Scan for the cell matching the given text and deliver its [x, y] coordinate at center. 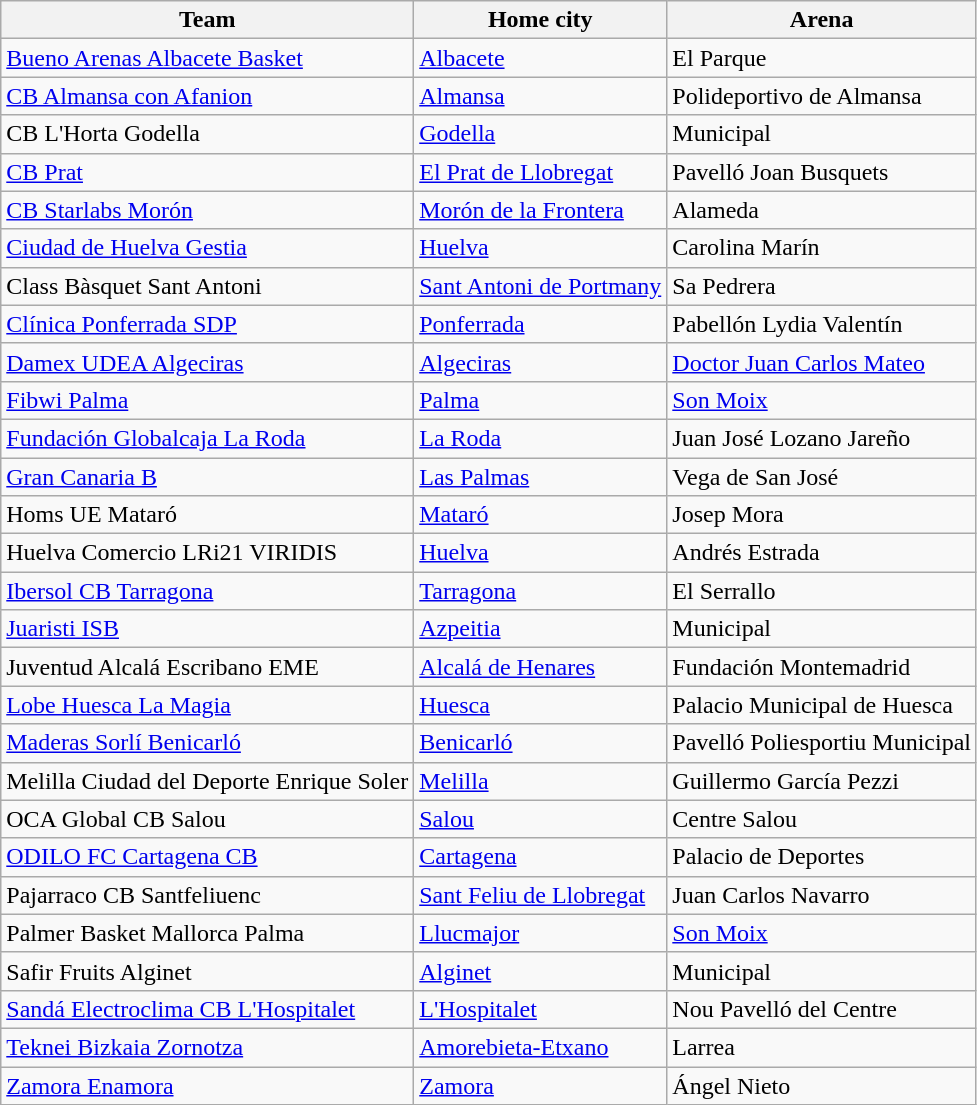
CB L'Horta Godella [208, 134]
Albacete [540, 58]
Guillermo García Pezzi [822, 781]
Alcalá de Henares [540, 667]
Centre Salou [822, 819]
Pajarraco CB Santfeliuenc [208, 895]
Melilla [540, 781]
Huelva Comercio LRi21 VIRIDIS [208, 553]
Ángel Nieto [822, 1085]
Sant Antoni de Portmany [540, 286]
Las Palmas [540, 477]
Juan José Lozano Jareño [822, 438]
Juventud Alcalá Escribano EME [208, 667]
Cartagena [540, 857]
Pavelló Joan Busquets [822, 172]
Algeciras [540, 362]
Alginet [540, 971]
Maderas Sorlí Benicarló [208, 743]
Alameda [822, 210]
L'Hospitalet [540, 1009]
Bueno Arenas Albacete Basket [208, 58]
Juaristi ISB [208, 629]
Huesca [540, 705]
Zamora [540, 1085]
El Parque [822, 58]
CB Prat [208, 172]
La Roda [540, 438]
CB Almansa con Afanion [208, 96]
Fundación Montemadrid [822, 667]
Doctor Juan Carlos Mateo [822, 362]
Mataró [540, 515]
El Prat de Llobregat [540, 172]
Ibersol CB Tarragona [208, 591]
Pabellón Lydia Valentín [822, 324]
Andrés Estrada [822, 553]
Sandá Electroclima CB L'Hospitalet [208, 1009]
Salou [540, 819]
Carolina Marín [822, 248]
Pavelló Poliesportiu Municipal [822, 743]
Azpeitia [540, 629]
Homs UE Mataró [208, 515]
ODILO FC Cartagena CB [208, 857]
Josep Mora [822, 515]
Benicarló [540, 743]
Arena [822, 20]
Almansa [540, 96]
Fundación Globalcaja La Roda [208, 438]
Lobe Huesca La Magia [208, 705]
Clínica Ponferrada SDP [208, 324]
Zamora Enamora [208, 1085]
Godella [540, 134]
Damex UDEA Algeciras [208, 362]
Sa Pedrera [822, 286]
Palmer Basket Mallorca Palma [208, 933]
Fibwi Palma [208, 400]
Juan Carlos Navarro [822, 895]
Palacio de Deportes [822, 857]
CB Starlabs Morón [208, 210]
El Serrallo [822, 591]
Larrea [822, 1047]
Morón de la Frontera [540, 210]
Palma [540, 400]
Nou Pavelló del Centre [822, 1009]
Team [208, 20]
Safir Fruits Alginet [208, 971]
Ponferrada [540, 324]
Amorebieta-Etxano [540, 1047]
Tarragona [540, 591]
Ciudad de Huelva Gestia [208, 248]
Class Bàsquet Sant Antoni [208, 286]
Teknei Bizkaia Zornotza [208, 1047]
Melilla Ciudad del Deporte Enrique Soler [208, 781]
Gran Canaria B [208, 477]
Vega de San José [822, 477]
Home city [540, 20]
OCA Global CB Salou [208, 819]
Palacio Municipal de Huesca [822, 705]
Sant Feliu de Llobregat [540, 895]
Polideportivo de Almansa [822, 96]
Llucmajor [540, 933]
